Find where the given text appears and provide that cell's center as (x, y) coordinate. 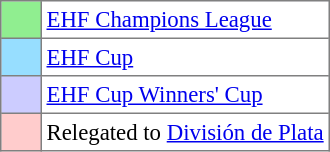
EHF Champions League (185, 20)
EHF Cup Winners' Cup (185, 95)
Relegated to División de Plata (185, 132)
EHF Cup (185, 57)
